From the cell containing the given text, extract its center point as (X, Y) coordinate. 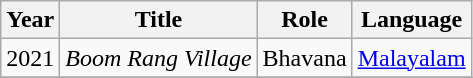
Boom Rang Village (158, 58)
Title (158, 20)
Role (304, 20)
Year (30, 20)
Bhavana (304, 58)
Malayalam (412, 58)
2021 (30, 58)
Language (412, 20)
